For the text-containing cell, return its midpoint in [X, Y] coordinate format. 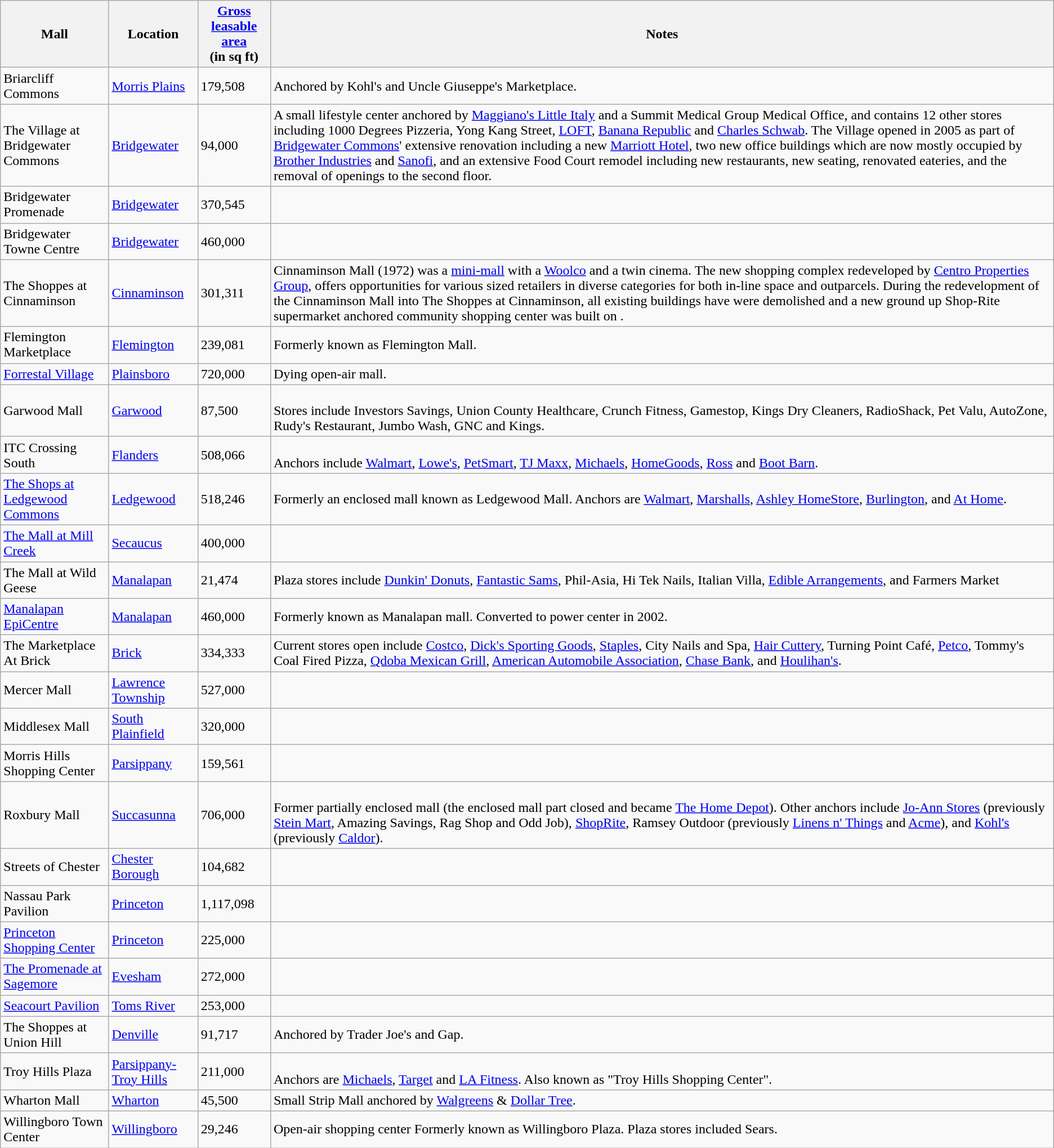
The Shoppes at Union Hill [55, 1035]
Streets of Chester [55, 867]
Anchors include Walmart, Lowe's, PetSmart, TJ Maxx, Michaels, HomeGoods, Ross and Boot Barn. [662, 455]
South Plainfield [153, 726]
29,246 [234, 1129]
The Mall at Wild Geese [55, 580]
272,000 [234, 976]
Mall [55, 34]
The Shoppes at Cinnaminson [55, 293]
Small Strip Mall anchored by Walgreens & Dollar Tree. [662, 1100]
Parsippany [153, 763]
Morris Hills Shopping Center [55, 763]
Nassau Park Pavilion [55, 903]
Parsippany-Troy Hills [153, 1071]
87,500 [234, 410]
Cinnaminson [153, 293]
1,117,098 [234, 903]
Dying open-air mall. [662, 374]
91,717 [234, 1035]
Bridgewater Towne Centre [55, 241]
Garwood Mall [55, 410]
Manalapan EpiCentre [55, 617]
720,000 [234, 374]
The Shops at Ledgewood Commons [55, 499]
Garwood [153, 410]
320,000 [234, 726]
Location [153, 34]
253,000 [234, 1006]
ITC Crossing South [55, 455]
211,000 [234, 1071]
Plainsboro [153, 374]
Princeton Shopping Center [55, 940]
Morris Plains [153, 86]
Briarcliff Commons [55, 86]
Middlesex Mall [55, 726]
706,000 [234, 815]
Forrestal Village [55, 374]
Notes [662, 34]
Brick [153, 653]
Anchored by Kohl's and Uncle Giuseppe's Marketplace. [662, 86]
Flemington Marketplace [55, 345]
370,545 [234, 205]
Formerly an enclosed mall known as Ledgewood Mall. Anchors are Walmart, Marshalls, Ashley HomeStore, Burlington, and At Home. [662, 499]
Secaucus [153, 543]
334,333 [234, 653]
The Mall at Mill Creek [55, 543]
Lawrence Township [153, 690]
104,682 [234, 867]
301,311 [234, 293]
Seacourt Pavilion [55, 1006]
Formerly known as Manalapan mall. Converted to power center in 2002. [662, 617]
Ledgewood [153, 499]
225,000 [234, 940]
94,000 [234, 145]
Anchors are Michaels, Target and LA Fitness. Also known as "Troy Hills Shopping Center". [662, 1071]
Anchored by Trader Joe's and Gap. [662, 1035]
Roxbury Mall [55, 815]
Chester Borough [153, 867]
Gross leasable area(in sq ft) [234, 34]
527,000 [234, 690]
Denville [153, 1035]
Formerly known as Flemington Mall. [662, 345]
The Marketplace At Brick [55, 653]
400,000 [234, 543]
Flemington [153, 345]
Willingboro [153, 1129]
Willingboro Town Center [55, 1129]
Wharton Mall [55, 1100]
508,066 [234, 455]
Bridgewater Promenade [55, 205]
Toms River [153, 1006]
Wharton [153, 1100]
239,081 [234, 345]
Open-air shopping center Formerly known as Willingboro Plaza. Plaza stores included Sears. [662, 1129]
Mercer Mall [55, 690]
518,246 [234, 499]
45,500 [234, 1100]
159,561 [234, 763]
179,508 [234, 86]
Flanders [153, 455]
Evesham [153, 976]
21,474 [234, 580]
Plaza stores include Dunkin' Donuts, Fantastic Sams, Phil-Asia, Hi Tek Nails, Italian Villa, Edible Arrangements, and Farmers Market [662, 580]
Troy Hills Plaza [55, 1071]
Succasunna [153, 815]
The Village at Bridgewater Commons [55, 145]
The Promenade at Sagemore [55, 976]
